Determine the [x, y] coordinate at the center of the cell enclosing the given text.  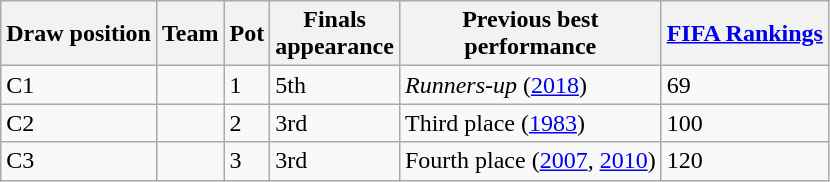
Previous bestperformance [530, 34]
C3 [79, 161]
100 [744, 123]
C2 [79, 123]
Runners-up (2018) [530, 85]
C1 [79, 85]
2 [247, 123]
69 [744, 85]
Team [190, 34]
5th [335, 85]
FIFA Rankings [744, 34]
Finalsappearance [335, 34]
120 [744, 161]
1 [247, 85]
Draw position [79, 34]
3 [247, 161]
Fourth place (2007, 2010) [530, 161]
Pot [247, 34]
Third place (1983) [530, 123]
